Identify which cell holds the provided text, then report its [x, y] central coordinate. 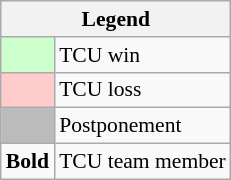
Postponement [142, 126]
Bold [28, 162]
Legend [116, 19]
TCU loss [142, 90]
TCU team member [142, 162]
TCU win [142, 55]
